Search for the cell housing the specified text and yield its [x, y] center coordinate. 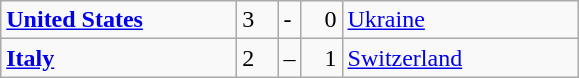
1 [322, 58]
2 [258, 58]
Italy [119, 58]
Ukraine [460, 20]
United States [119, 20]
- [290, 20]
– [290, 58]
3 [258, 20]
Switzerland [460, 58]
0 [322, 20]
